Return the [x, y] coordinate for the center point of the cell that contains the specified text.  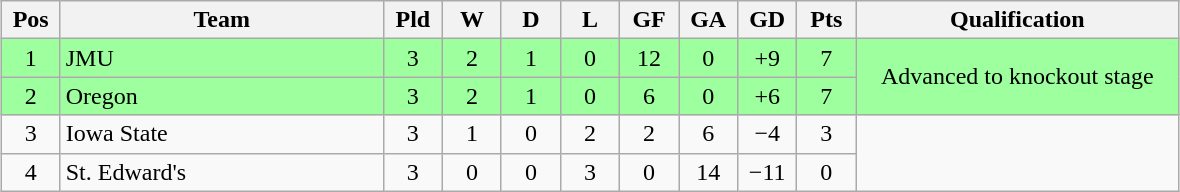
−11 [768, 172]
4 [30, 172]
St. Edward's [222, 172]
Pts [826, 20]
12 [650, 58]
Qualification [1018, 20]
Pld [412, 20]
Oregon [222, 96]
−4 [768, 134]
+6 [768, 96]
14 [708, 172]
W [472, 20]
L [590, 20]
GD [768, 20]
GA [708, 20]
+9 [768, 58]
Advanced to knockout stage [1018, 77]
Pos [30, 20]
Iowa State [222, 134]
D [530, 20]
GF [650, 20]
Team [222, 20]
JMU [222, 58]
